Determine the (x, y) coordinate at the center of the cell enclosing the given text.  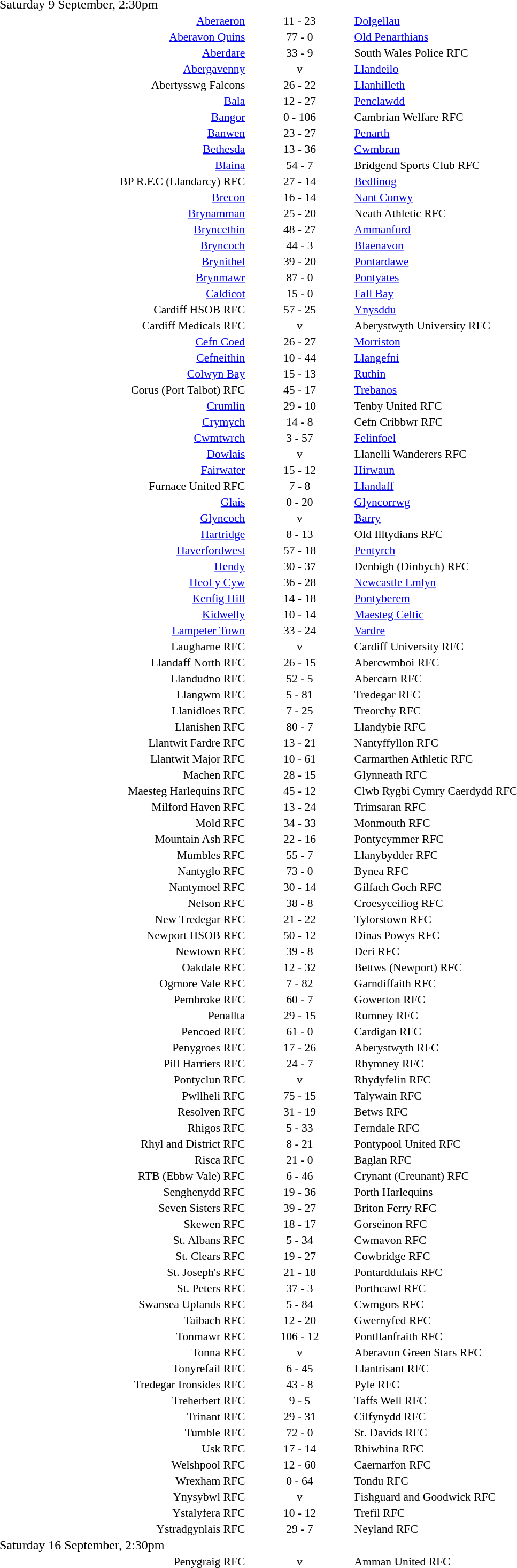
5 - 33 (299, 1127)
26 - 15 (299, 662)
22 - 16 (299, 839)
34 - 33 (299, 823)
17 - 26 (299, 1047)
52 - 5 (299, 678)
8 - 13 (299, 534)
13 - 24 (299, 806)
0 - 64 (299, 1480)
21 - 22 (299, 919)
5 - 34 (299, 1240)
57 - 18 (299, 550)
12 - 60 (299, 1464)
37 - 3 (299, 1288)
45 - 17 (299, 389)
29 - 7 (299, 1528)
3 - 57 (299, 437)
45 - 12 (299, 790)
43 - 8 (299, 1384)
30 - 37 (299, 566)
13 - 36 (299, 149)
61 - 0 (299, 1031)
24 - 7 (299, 1063)
106 - 12 (299, 1336)
55 - 7 (299, 855)
33 - 24 (299, 630)
0 - 106 (299, 117)
23 - 27 (299, 133)
14 - 8 (299, 421)
80 - 7 (299, 726)
12 - 32 (299, 967)
7 - 8 (299, 486)
15 - 12 (299, 470)
19 - 27 (299, 1256)
25 - 20 (299, 213)
29 - 31 (299, 1416)
14 - 18 (299, 598)
29 - 15 (299, 1015)
39 - 27 (299, 1208)
10 - 61 (299, 758)
7 - 82 (299, 983)
27 - 14 (299, 181)
33 - 9 (299, 52)
11 - 23 (299, 20)
21 - 18 (299, 1272)
17 - 14 (299, 1448)
60 - 7 (299, 999)
10 - 14 (299, 614)
38 - 8 (299, 903)
8 - 21 (299, 1143)
0 - 20 (299, 502)
30 - 14 (299, 887)
39 - 8 (299, 951)
9 - 5 (299, 1400)
87 - 0 (299, 277)
15 - 13 (299, 373)
36 - 28 (299, 582)
10 - 44 (299, 357)
13 - 21 (299, 742)
26 - 27 (299, 341)
5 - 81 (299, 694)
39 - 20 (299, 261)
15 - 0 (299, 293)
12 - 20 (299, 1320)
5 - 84 (299, 1304)
29 - 10 (299, 405)
7 - 25 (299, 710)
54 - 7 (299, 165)
12 - 27 (299, 101)
28 - 15 (299, 774)
31 - 19 (299, 1111)
26 - 22 (299, 84)
6 - 45 (299, 1368)
18 - 17 (299, 1224)
21 - 0 (299, 1159)
73 - 0 (299, 871)
10 - 12 (299, 1512)
16 - 14 (299, 197)
77 - 0 (299, 36)
75 - 15 (299, 1095)
57 - 25 (299, 309)
48 - 27 (299, 229)
50 - 12 (299, 935)
72 - 0 (299, 1432)
44 - 3 (299, 245)
6 - 46 (299, 1175)
19 - 36 (299, 1192)
